Extract the (x, y) coordinate from the center of the cell holding the provided text.  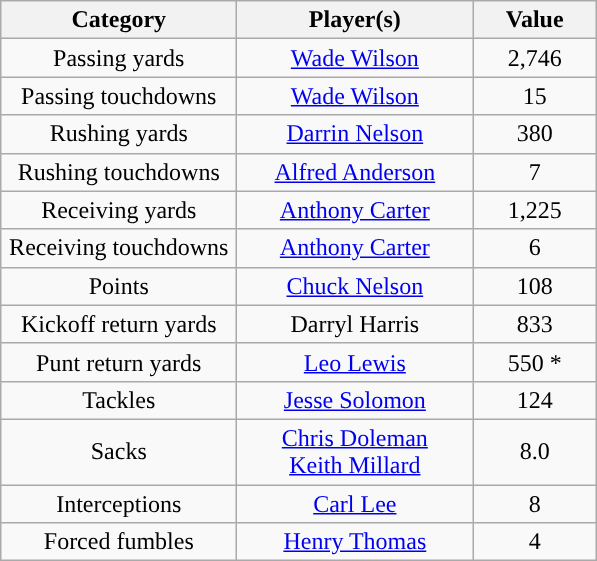
380 (535, 134)
Value (535, 20)
Receiving yards (119, 210)
2,746 (535, 58)
Chuck Nelson (355, 286)
Carl Lee (355, 503)
Darrin Nelson (355, 134)
1,225 (535, 210)
Darryl Harris (355, 324)
4 (535, 542)
Leo Lewis (355, 362)
6 (535, 248)
Jesse Solomon (355, 400)
Player(s) (355, 20)
8.0 (535, 452)
Points (119, 286)
15 (535, 96)
Receiving touchdowns (119, 248)
Kickoff return yards (119, 324)
Tackles (119, 400)
Forced fumbles (119, 542)
550 * (535, 362)
108 (535, 286)
Punt return yards (119, 362)
Category (119, 20)
Chris DolemanKeith Millard (355, 452)
124 (535, 400)
8 (535, 503)
Henry Thomas (355, 542)
Interceptions (119, 503)
Rushing touchdowns (119, 172)
7 (535, 172)
Passing yards (119, 58)
Alfred Anderson (355, 172)
Passing touchdowns (119, 96)
833 (535, 324)
Rushing yards (119, 134)
Sacks (119, 452)
